For the text-containing cell, return its midpoint in [x, y] coordinate format. 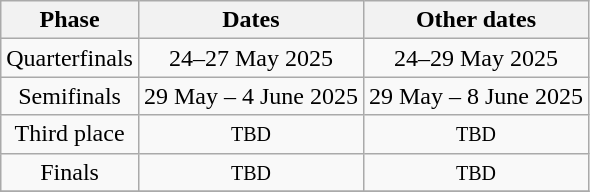
29 May – 4 June 2025 [250, 96]
29 May – 8 June 2025 [476, 96]
Finals [70, 172]
Third place [70, 134]
Other dates [476, 20]
Semifinals [70, 96]
24–29 May 2025 [476, 58]
Dates [250, 20]
24–27 May 2025 [250, 58]
Quarterfinals [70, 58]
Phase [70, 20]
